Identify which cell holds the provided text, then report its (X, Y) central coordinate. 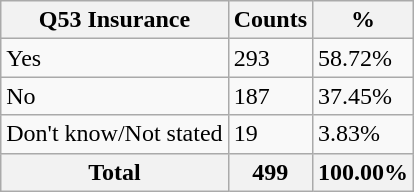
187 (270, 96)
Counts (270, 20)
100.00% (364, 172)
Don't know/Not stated (114, 134)
Total (114, 172)
293 (270, 58)
19 (270, 134)
499 (270, 172)
Yes (114, 58)
Q53 Insurance (114, 20)
58.72% (364, 58)
% (364, 20)
3.83% (364, 134)
37.45% (364, 96)
No (114, 96)
